Scan for the cell matching the given text and deliver its [X, Y] coordinate at center. 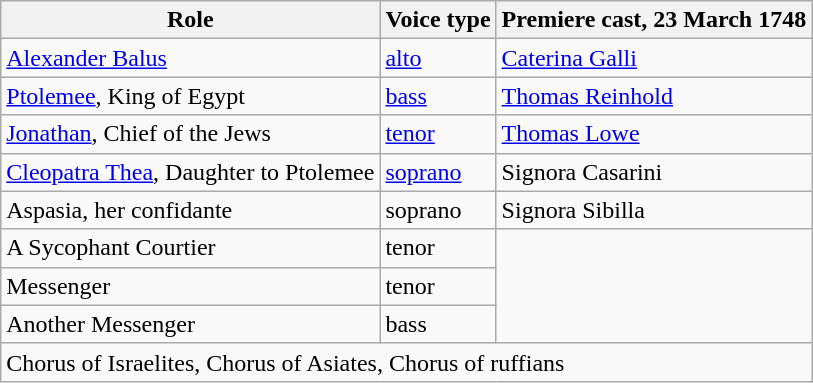
Jonathan, Chief of the Jews [190, 134]
Caterina Galli [654, 58]
Alexander Balus [190, 58]
Thomas Lowe [654, 134]
Chorus of Israelites, Chorus of Asiates, Chorus of ruffians [406, 362]
Messenger [190, 286]
A Sycophant Courtier [190, 248]
Aspasia, her confidante [190, 210]
Another Messenger [190, 324]
Thomas Reinhold [654, 96]
Signora Casarini [654, 172]
Voice type [438, 20]
Cleopatra Thea, Daughter to Ptolemee [190, 172]
Premiere cast, 23 March 1748 [654, 20]
alto [438, 58]
Ptolemee, King of Egypt [190, 96]
Role [190, 20]
Signora Sibilla [654, 210]
